Search for the cell housing the specified text and yield its [x, y] center coordinate. 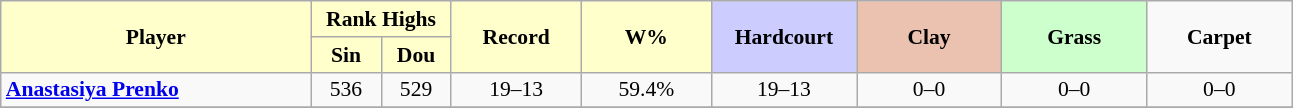
Rank Highs [381, 19]
Anastasiya Prenko [156, 90]
536 [346, 90]
Carpet [1220, 36]
59.4% [646, 90]
Grass [1074, 36]
W% [646, 36]
Record [516, 36]
Sin [346, 55]
Clay [928, 36]
Player [156, 36]
529 [416, 90]
Hardcourt [784, 36]
Dou [416, 55]
